Locate the cell with the specified text and output its [x, y] center coordinate. 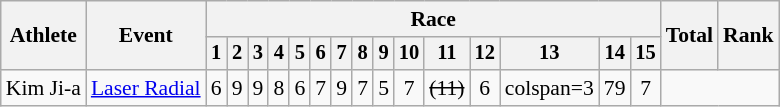
4 [278, 54]
Rank [748, 36]
Kim Ji-a [44, 88]
(11) [446, 88]
10 [409, 54]
colspan=3 [550, 88]
Race [434, 19]
12 [485, 54]
Event [146, 36]
Athlete [44, 36]
Laser Radial [146, 88]
13 [550, 54]
2 [238, 54]
15 [645, 54]
79 [615, 88]
3 [258, 54]
1 [216, 54]
11 [446, 54]
14 [615, 54]
Total [690, 36]
